For the text-containing cell, return its midpoint in (X, Y) coordinate format. 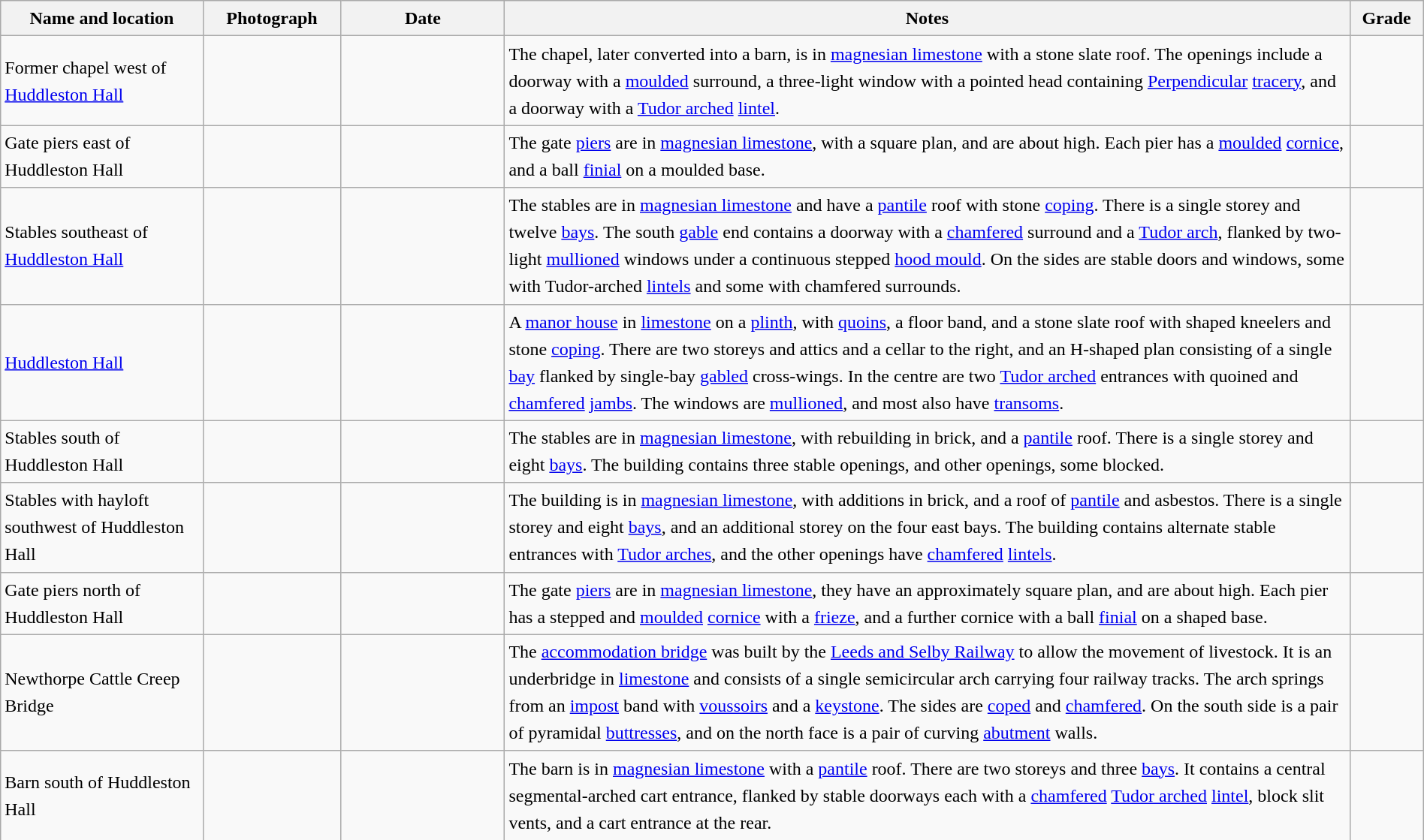
Huddleston Hall (102, 362)
Date (423, 18)
Gate piers east of Huddleston Hall (102, 156)
Newthorpe Cattle Creep Bridge (102, 692)
Notes (927, 18)
Gate piers north of Huddleston Hall (102, 604)
Stables southeast of Huddleston Hall (102, 246)
Stables with hayloft southwest of Huddleston Hall (102, 527)
Name and location (102, 18)
Photograph (272, 18)
Barn south of Huddleston Hall (102, 796)
Former chapel west of Huddleston Hall (102, 81)
Stables south of Huddleston Hall (102, 452)
Grade (1386, 18)
